Determine the (x, y) coordinate at the center of the cell enclosing the given text.  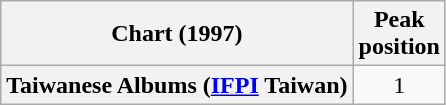
Peakposition (399, 34)
Taiwanese Albums (IFPI Taiwan) (177, 85)
1 (399, 85)
Chart (1997) (177, 34)
